Locate the cell with the specified text and output its [x, y] center coordinate. 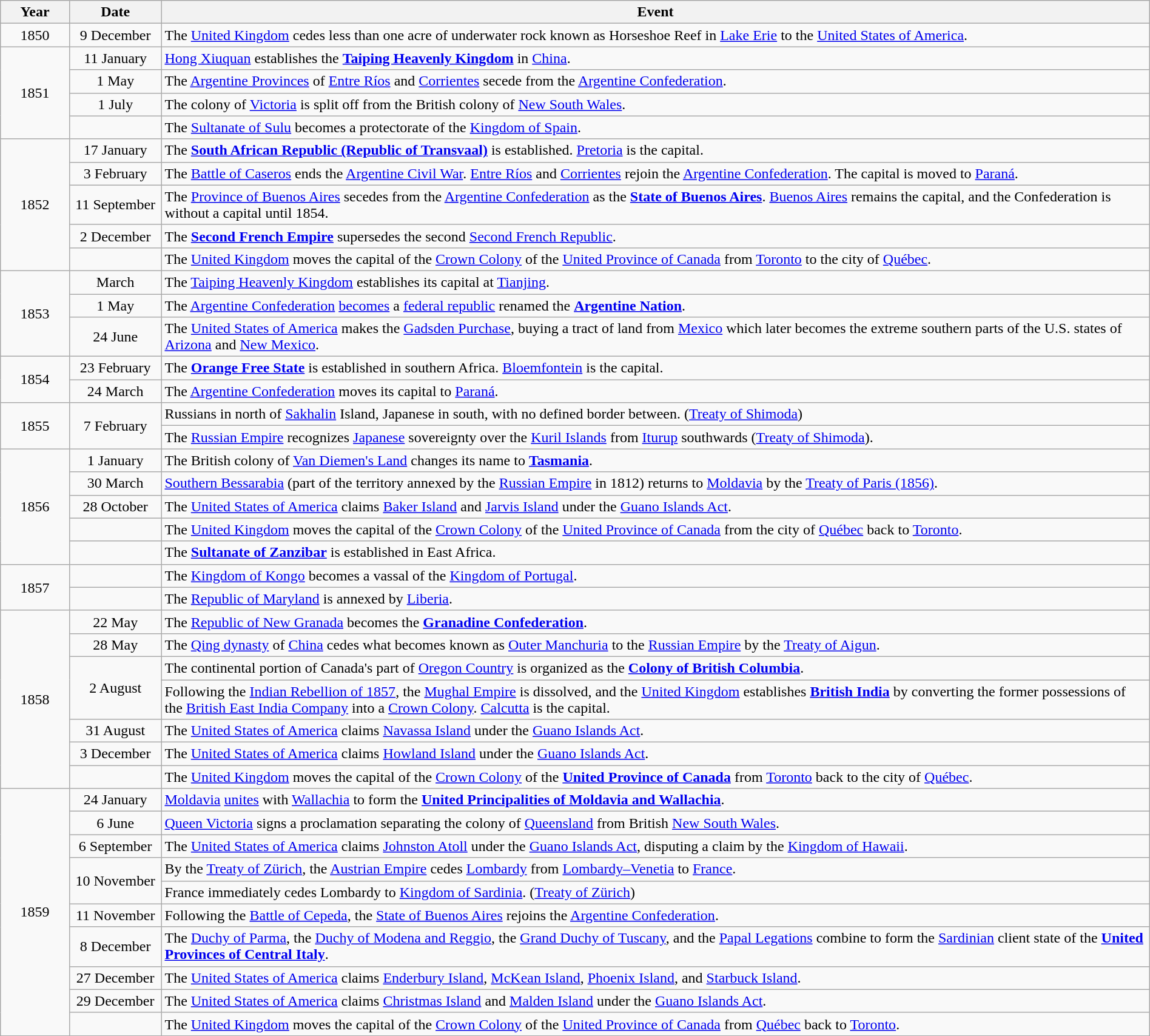
1857 [35, 587]
Queen Victoria signs a proclamation separating the colony of Queensland from British New South Wales. [655, 823]
24 March [115, 391]
The United Kingdom cedes less than one acre of underwater rock known as Horseshoe Reef in Lake Erie to the United States of America. [655, 35]
The British colony of Van Diemen's Land changes its name to Tasmania. [655, 460]
The United Kingdom moves the capital of the Crown Colony of the United Province of Canada from Québec back to Toronto. [655, 1024]
March [115, 282]
The Kingdom of Kongo becomes a vassal of the Kingdom of Portugal. [655, 576]
17 January [115, 150]
11 November [115, 915]
3 February [115, 173]
France immediately cedes Lombardy to Kingdom of Sardinia. (Treaty of Zürich) [655, 892]
27 December [115, 978]
2 August [115, 688]
1859 [35, 912]
1 January [115, 460]
1858 [35, 699]
3 December [115, 754]
By the Treaty of Zürich, the Austrian Empire cedes Lombardy from Lombardy–Venetia to France. [655, 869]
The South African Republic (Republic of Transvaal) is established. Pretoria is the capital. [655, 150]
23 February [115, 368]
The Second French Empire supersedes the second Second French Republic. [655, 236]
1852 [35, 205]
The Republic of New Granada becomes the Granadine Confederation. [655, 622]
Hong Xiuquan establishes the Taiping Heavenly Kingdom in China. [655, 58]
The United States of America claims Johnston Atoll under the Guano Islands Act, disputing a claim by the Kingdom of Hawaii. [655, 846]
6 September [115, 846]
24 June [115, 337]
Moldavia unites with Wallachia to form the United Principalities of Moldavia and Wallachia. [655, 800]
22 May [115, 622]
7 February [115, 426]
The United Kingdom moves the capital of the Crown Colony of the United Province of Canada from Toronto to the city of Québec. [655, 259]
1855 [35, 426]
The colony of Victoria is split off from the British colony of New South Wales. [655, 104]
The Argentine Confederation becomes a federal republic renamed the Argentine Nation. [655, 305]
The United States of America claims Baker Island and Jarvis Island under the Guano Islands Act. [655, 506]
The Argentine Provinces of Entre Ríos and Corrientes secede from the Argentine Confederation. [655, 81]
Southern Bessarabia (part of the territory annexed by the Russian Empire in 1812) returns to Moldavia by the Treaty of Paris (1856). [655, 483]
24 January [115, 800]
30 March [115, 483]
1853 [35, 313]
10 November [115, 881]
29 December [115, 1001]
Russians in north of Sakhalin Island, Japanese in south, with no defined border between. (Treaty of Shimoda) [655, 414]
Date [115, 12]
1851 [35, 93]
11 January [115, 58]
28 October [115, 506]
The Battle of Caseros ends the Argentine Civil War. Entre Ríos and Corrientes rejoin the Argentine Confederation. The capital is moved to Paraná. [655, 173]
28 May [115, 645]
The Sultanate of Sulu becomes a protectorate of the Kingdom of Spain. [655, 127]
Year [35, 12]
The continental portion of Canada's part of Oregon Country is organized as the Colony of British Columbia. [655, 668]
The Orange Free State is established in southern Africa. Bloemfontein is the capital. [655, 368]
1 July [115, 104]
11 September [115, 205]
The Qing dynasty of China cedes what becomes known as Outer Manchuria to the Russian Empire by the Treaty of Aigun. [655, 645]
The United States of America claims Christmas Island and Malden Island under the Guano Islands Act. [655, 1001]
1850 [35, 35]
6 June [115, 823]
The United Kingdom moves the capital of the Crown Colony of the United Province of Canada from the city of Québec back to Toronto. [655, 530]
9 December [115, 35]
The Republic of Maryland is annexed by Liberia. [655, 599]
The Taiping Heavenly Kingdom establishes its capital at Tianjing. [655, 282]
31 August [115, 731]
2 December [115, 236]
The Argentine Confederation moves its capital to Paraná. [655, 391]
The United Kingdom moves the capital of the Crown Colony of the United Province of Canada from Toronto back to the city of Québec. [655, 777]
The United States of America claims Howland Island under the Guano Islands Act. [655, 754]
The Russian Empire recognizes Japanese sovereignty over the Kuril Islands from Iturup southwards (Treaty of Shimoda). [655, 437]
8 December [115, 946]
The Sultanate of Zanzibar is established in East Africa. [655, 553]
The United States of America claims Navassa Island under the Guano Islands Act. [655, 731]
Event [655, 12]
1854 [35, 380]
The United States of America claims Enderbury Island, McKean Island, Phoenix Island, and Starbuck Island. [655, 978]
1856 [35, 506]
Following the Battle of Cepeda, the State of Buenos Aires rejoins the Argentine Confederation. [655, 915]
